Identify which cell holds the provided text, then report its [X, Y] central coordinate. 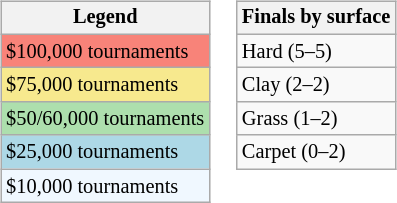
Legend [105, 18]
Grass (1–2) [316, 119]
Clay (2–2) [316, 85]
$10,000 tournaments [105, 186]
$50/60,000 tournaments [105, 119]
Finals by surface [316, 18]
$25,000 tournaments [105, 152]
Carpet (0–2) [316, 152]
Hard (5–5) [316, 51]
$100,000 tournaments [105, 51]
$75,000 tournaments [105, 85]
